Return the [x, y] coordinate for the center point of the cell that contains the specified text.  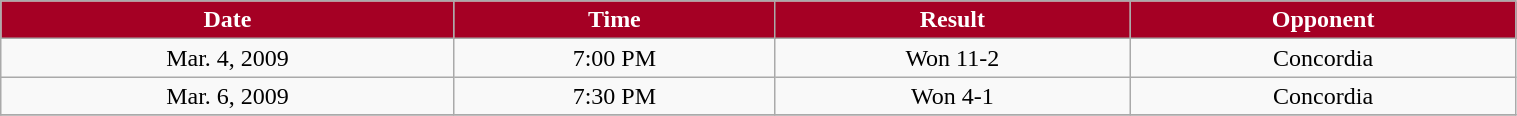
Time [614, 20]
7:30 PM [614, 96]
Won 4-1 [952, 96]
7:00 PM [614, 58]
Result [952, 20]
Mar. 4, 2009 [228, 58]
Won 11-2 [952, 58]
Date [228, 20]
Mar. 6, 2009 [228, 96]
Opponent [1323, 20]
